Scan for the cell matching the given text and deliver its (X, Y) coordinate at center. 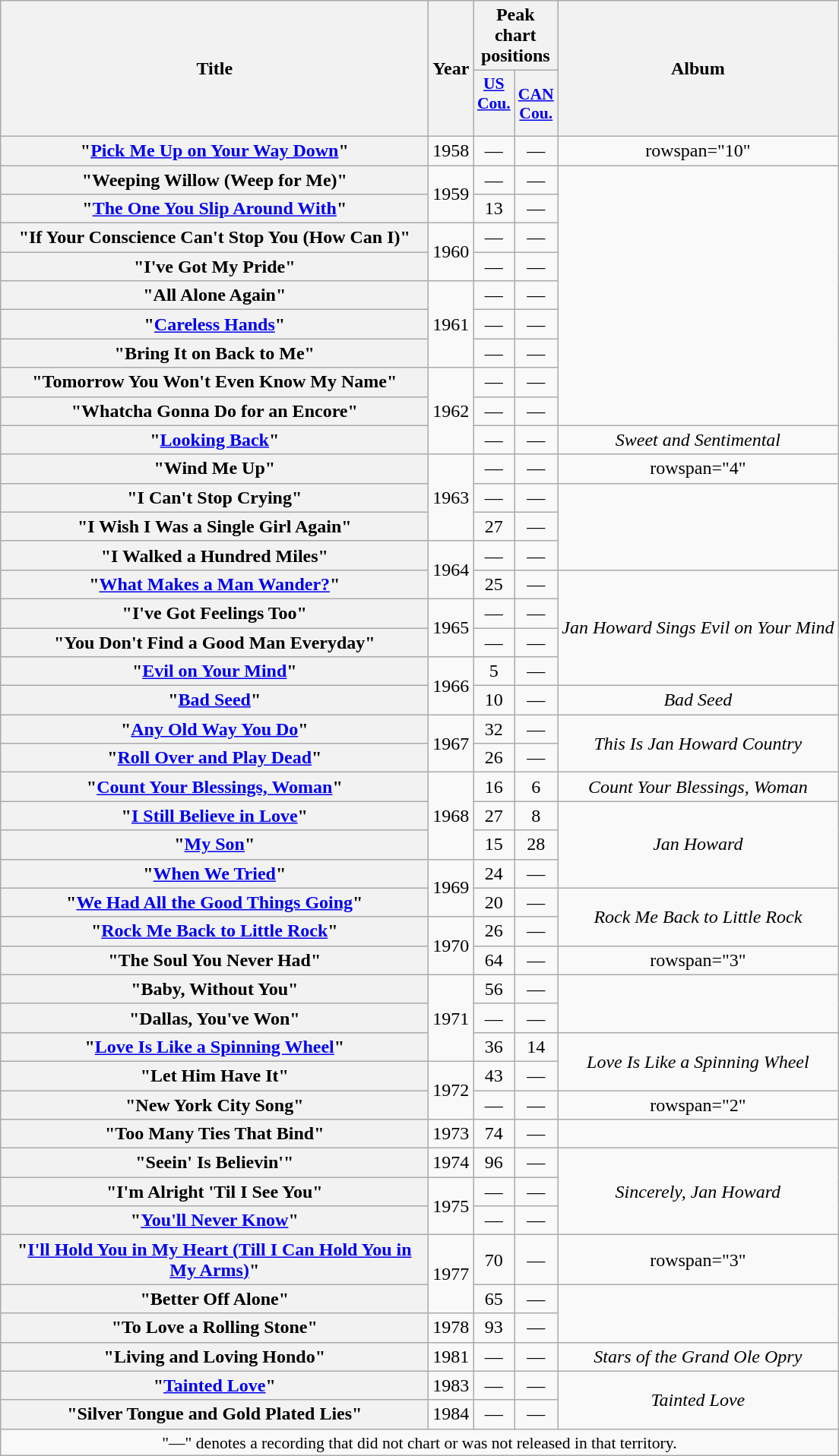
"Bring It on Back to Me" (214, 353)
Sweet and Sentimental (698, 440)
64 (494, 960)
1984 (451, 1414)
"Wind Me Up" (214, 469)
"The Soul You Never Had" (214, 960)
5 (494, 671)
"Living and Loving Hondo" (214, 1357)
"New York City Song" (214, 1105)
1975 (451, 1206)
rowspan="2" (698, 1105)
13 (494, 209)
1974 (451, 1163)
"Careless Hands" (214, 324)
14 (537, 1047)
1970 (451, 946)
65 (494, 1299)
1963 (451, 497)
"—" denotes a recording that did not chart or was not released in that territory. (419, 1442)
"I've Got Feelings Too" (214, 613)
"Roll Over and Play Dead" (214, 758)
"Looking Back" (214, 440)
Rock Me Back to Little Rock (698, 917)
Year (451, 68)
1972 (451, 1090)
1971 (451, 1018)
1964 (451, 570)
"Love Is Like a Spinning Wheel" (214, 1047)
"I Can't Stop Crying" (214, 497)
43 (494, 1075)
15 (494, 845)
Album (698, 68)
"Tainted Love" (214, 1385)
Jan Howard (698, 845)
Peak chartpositions (515, 36)
1981 (451, 1357)
32 (494, 729)
Jan Howard Sings Evil on Your Mind (698, 627)
"Any Old Way You Do" (214, 729)
70 (494, 1259)
25 (494, 584)
1978 (451, 1328)
1983 (451, 1385)
rowspan="10" (698, 150)
Title (214, 68)
"Pick Me Up on Your Way Down" (214, 150)
"Bad Seed" (214, 700)
"I'll Hold You in My Heart (Till I Can Hold You inMy Arms)" (214, 1259)
"Dallas, You've Won" (214, 1018)
"I'm Alright 'Til I See You" (214, 1192)
"I Still Believe in Love" (214, 816)
"All Alone Again" (214, 295)
10 (494, 700)
Tainted Love (698, 1400)
This Is Jan Howard Country (698, 744)
USCou. (494, 103)
"Seein' Is Believin'" (214, 1163)
"Whatcha Gonna Do for an Encore" (214, 411)
8 (537, 816)
"My Son" (214, 845)
"Too Many Ties That Bind" (214, 1134)
Count Your Blessings, Woman (698, 787)
"Rock Me Back to Little Rock" (214, 931)
1959 (451, 194)
"Better Off Alone" (214, 1299)
1958 (451, 150)
"Tomorrow You Won't Even Know My Name" (214, 382)
20 (494, 902)
"The One You Slip Around With" (214, 209)
74 (494, 1134)
"Evil on Your Mind" (214, 671)
1968 (451, 816)
"I Wish I Was a Single Girl Again" (214, 526)
"Baby, Without You" (214, 989)
"You'll Never Know" (214, 1221)
24 (494, 873)
"Let Him Have It" (214, 1075)
93 (494, 1328)
16 (494, 787)
96 (494, 1163)
Bad Seed (698, 700)
1965 (451, 627)
1960 (451, 252)
"Count Your Blessings, Woman" (214, 787)
"When We Tried" (214, 873)
1967 (451, 744)
rowspan="4" (698, 469)
"What Makes a Man Wander?" (214, 584)
56 (494, 989)
1977 (451, 1274)
36 (494, 1047)
1973 (451, 1134)
Stars of the Grand Ole Opry (698, 1357)
"Weeping Willow (Weep for Me)" (214, 180)
Love Is Like a Spinning Wheel (698, 1061)
6 (537, 787)
"We Had All the Good Things Going" (214, 902)
1961 (451, 324)
28 (537, 845)
"If Your Conscience Can't Stop You (How Can I)" (214, 238)
Sincerely, Jan Howard (698, 1192)
1962 (451, 411)
1966 (451, 686)
"Silver Tongue and Gold Plated Lies" (214, 1414)
"I've Got My Pride" (214, 267)
"To Love a Rolling Stone" (214, 1328)
"You Don't Find a Good Man Everyday" (214, 642)
1969 (451, 888)
"I Walked a Hundred Miles" (214, 555)
CANCou. (537, 103)
